Capture the cell that displays the provided text and extract its (X, Y) central coordinate. 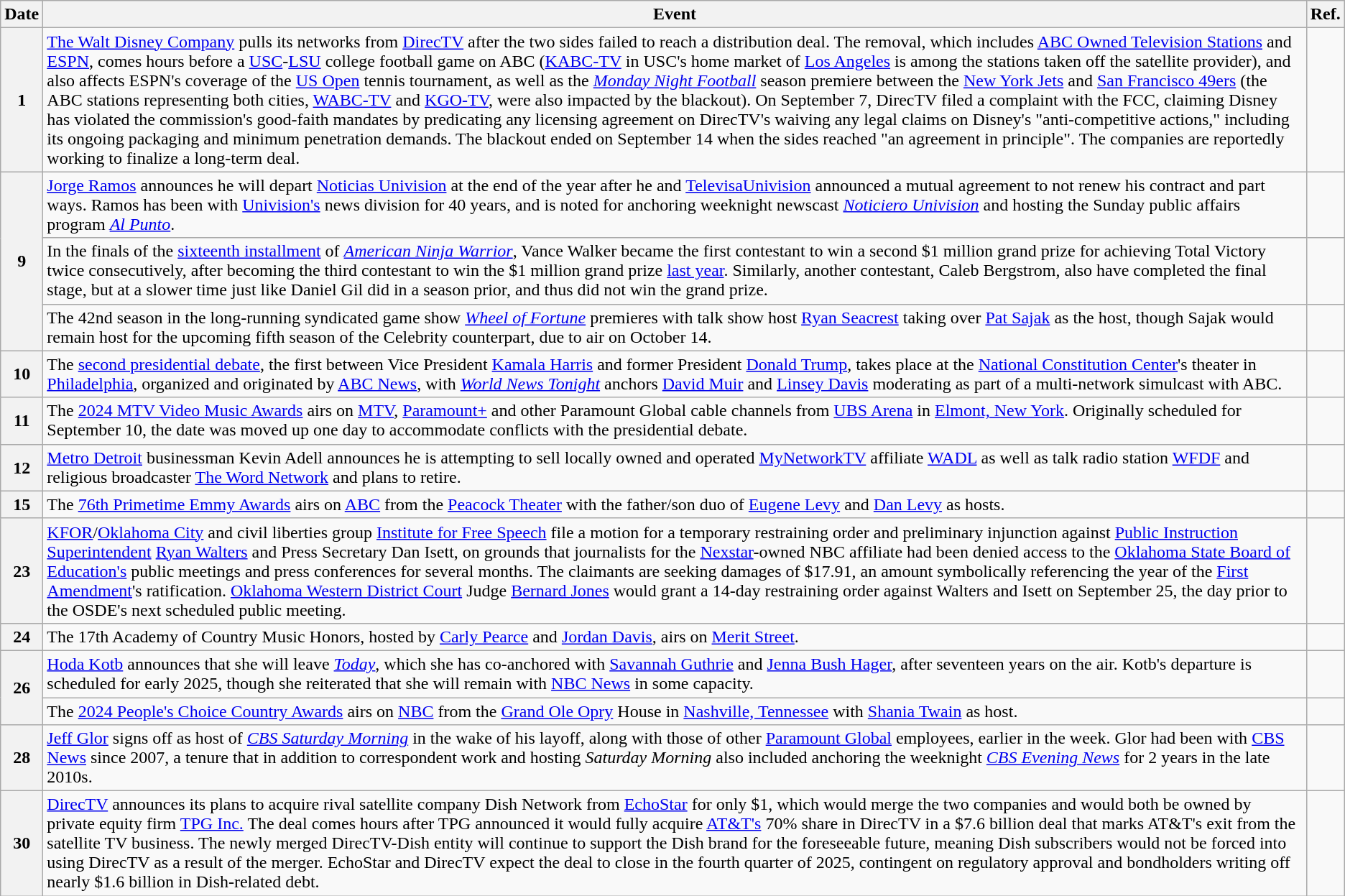
15 (22, 504)
23 (22, 571)
28 (22, 758)
9 (22, 262)
Event (675, 14)
12 (22, 467)
30 (22, 844)
24 (22, 637)
The 2024 People's Choice Country Awards airs on NBC from the Grand Ole Opry House in Nashville, Tennessee with Shania Twain as host. (675, 711)
11 (22, 421)
26 (22, 687)
Date (22, 14)
1 (22, 100)
Ref. (1325, 14)
The 17th Academy of Country Music Honors, hosted by Carly Pearce and Jordan Davis, airs on Merit Street. (675, 637)
10 (22, 374)
The 76th Primetime Emmy Awards airs on ABC from the Peacock Theater with the father/son duo of Eugene Levy and Dan Levy as hosts. (675, 504)
